Identify which cell holds the provided text, then report its (x, y) central coordinate. 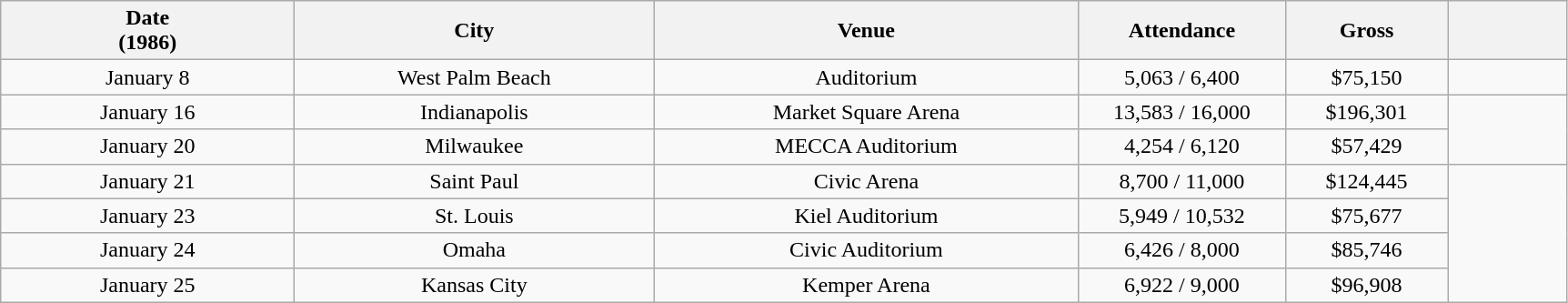
Kiel Auditorium (866, 216)
City (475, 31)
Saint Paul (475, 181)
Attendance (1182, 31)
$57,429 (1366, 146)
$96,908 (1366, 285)
5,949 / 10,532 (1182, 216)
6,922 / 9,000 (1182, 285)
6,426 / 8,000 (1182, 250)
5,063 / 6,400 (1182, 77)
January 24 (147, 250)
Civic Arena (866, 181)
Indianapolis (475, 112)
West Palm Beach (475, 77)
Date(1986) (147, 31)
13,583 / 16,000 (1182, 112)
January 23 (147, 216)
January 8 (147, 77)
4,254 / 6,120 (1182, 146)
Gross (1366, 31)
Omaha (475, 250)
Civic Auditorium (866, 250)
$75,150 (1366, 77)
$85,746 (1366, 250)
Venue (866, 31)
St. Louis (475, 216)
January 20 (147, 146)
$124,445 (1366, 181)
January 25 (147, 285)
January 21 (147, 181)
MECCA Auditorium (866, 146)
Auditorium (866, 77)
8,700 / 11,000 (1182, 181)
$75,677 (1366, 216)
Market Square Arena (866, 112)
Kansas City (475, 285)
$196,301 (1366, 112)
Milwaukee (475, 146)
Kemper Arena (866, 285)
January 16 (147, 112)
